Capture the cell that displays the provided text and extract its (X, Y) central coordinate. 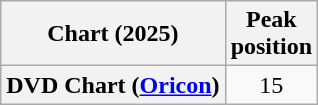
15 (271, 85)
DVD Chart (Oricon) (113, 85)
Chart (2025) (113, 34)
Peak position (271, 34)
